Scan for the cell matching the given text and deliver its [X, Y] coordinate at center. 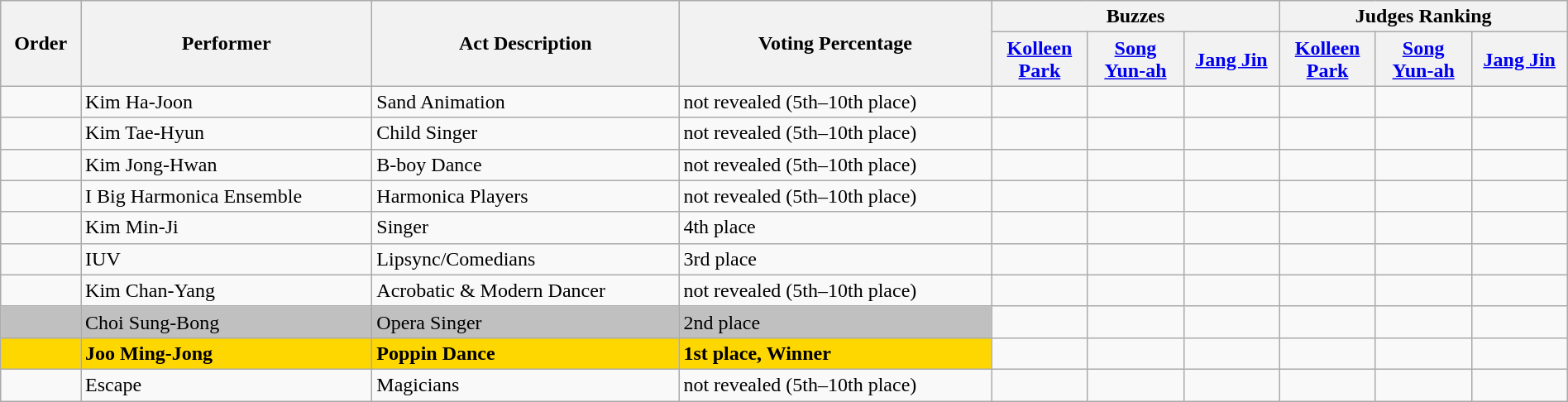
Singer [526, 227]
Harmonica Players [526, 196]
IUV [227, 259]
Poppin Dance [526, 353]
Lipsync/Comedians [526, 259]
4th place [835, 227]
1st place, Winner [835, 353]
Buzzes [1135, 17]
Escape [227, 385]
Voting Percentage [835, 43]
Kim Min-Ji [227, 227]
Act Description [526, 43]
Sand Animation [526, 102]
Magicians [526, 385]
Joo Ming-Jong [227, 353]
Kim Ha-Joon [227, 102]
I Big Harmonica Ensemble [227, 196]
Kim Chan-Yang [227, 290]
Judges Ranking [1423, 17]
Kim Tae-Hyun [227, 133]
Child Singer [526, 133]
Kim Jong-Hwan [227, 165]
Order [41, 43]
Choi Sung-Bong [227, 322]
2nd place [835, 322]
Performer [227, 43]
Opera Singer [526, 322]
3rd place [835, 259]
Acrobatic & Modern Dancer [526, 290]
B-boy Dance [526, 165]
